From the cell containing the given text, extract its center point as (x, y) coordinate. 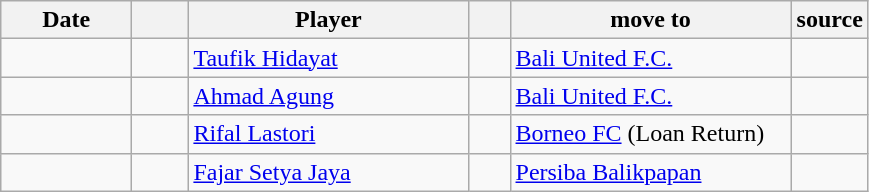
Date (66, 20)
Player (328, 20)
Fajar Setya Jaya (328, 172)
Rifal Lastori (328, 134)
Persiba Balikpapan (650, 172)
Ahmad Agung (328, 96)
move to (650, 20)
source (830, 20)
Taufik Hidayat (328, 58)
Borneo FC (Loan Return) (650, 134)
